Search for the cell housing the specified text and yield its [x, y] center coordinate. 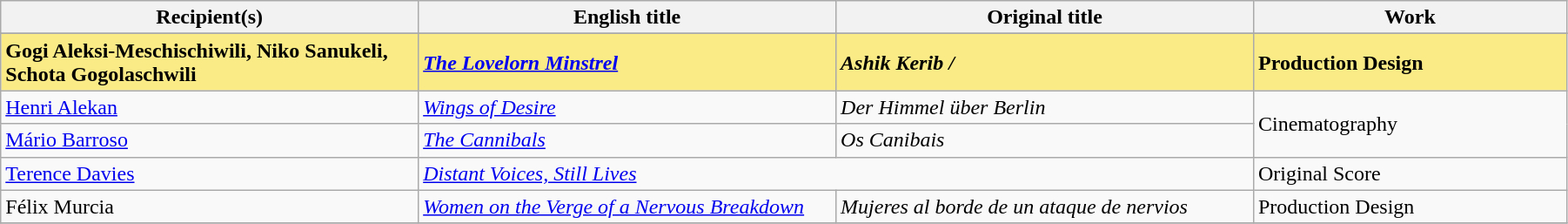
English title [627, 17]
Mário Barroso [210, 140]
The Lovelorn Minstrel [627, 63]
The Cannibals [627, 140]
Mujeres al borde de un ataque de nervios [1045, 207]
Distant Voices, Still Lives [836, 173]
Ashik Kerib / [1045, 63]
Work [1410, 17]
Women on the Verge of a Nervous Breakdown [627, 207]
Terence Davies [210, 173]
Wings of Desire [627, 107]
Henri Alekan [210, 107]
Original title [1045, 17]
Der Himmel über Berlin [1045, 107]
Os Canibais [1045, 140]
Gogi Aleksi-Meschischiwili, Niko Sanukeli, Schota Gogolaschwili [210, 63]
Original Score [1410, 173]
Recipient(s) [210, 17]
Cinematography [1410, 124]
Félix Murcia [210, 207]
